Provide the (x, y) coordinate of the cell's center where the given text is located.  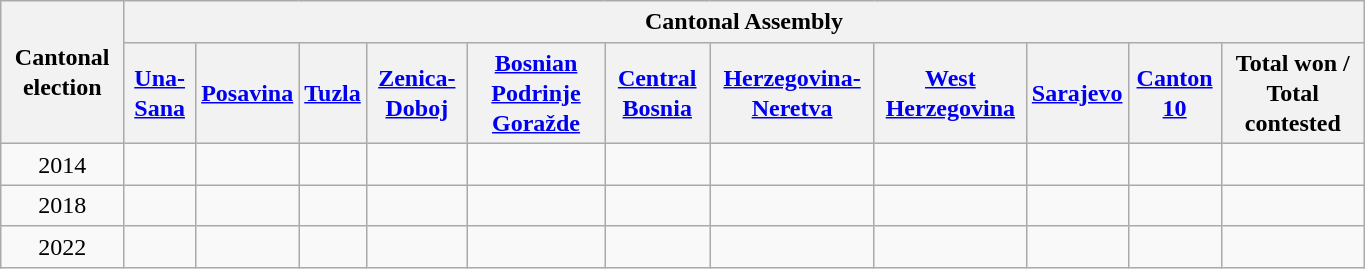
Central Bosnia (658, 93)
Cantonal election (62, 72)
Tuzla (333, 93)
Posavina (248, 93)
Bosnian Podrinje Goražde (536, 93)
2022 (62, 246)
Total won / Total contested (1292, 93)
2014 (62, 164)
Zenica-Doboj (416, 93)
Herzegovina-Neretva (792, 93)
2018 (62, 206)
Una-Sana (160, 93)
Canton 10 (1174, 93)
West Herzegovina (950, 93)
Sarajevo (1077, 93)
Cantonal Assembly (744, 22)
